Find where the given text appears and provide that cell's center as [x, y] coordinate. 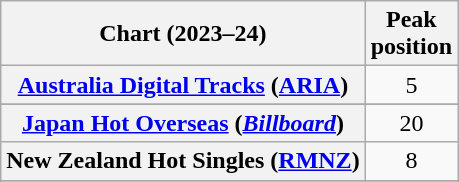
Chart (2023–24) [183, 34]
Peakposition [411, 34]
Japan Hot Overseas (Billboard) [183, 123]
8 [411, 161]
20 [411, 123]
5 [411, 85]
New Zealand Hot Singles (RMNZ) [183, 161]
Australia Digital Tracks (ARIA) [183, 85]
